Capture the cell that displays the provided text and extract its (X, Y) central coordinate. 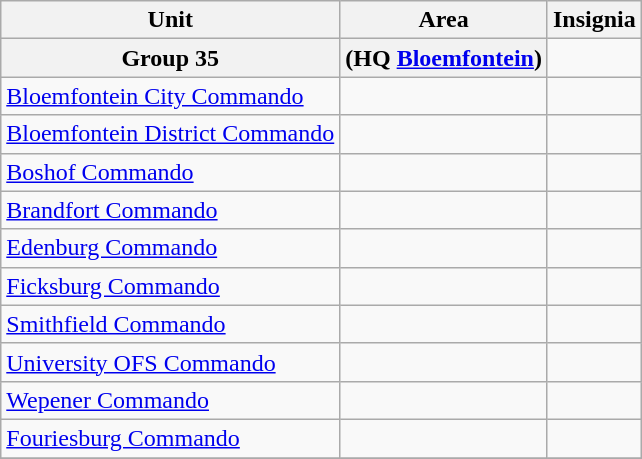
Unit (170, 20)
Area (444, 20)
Fouriesburg Commando (170, 438)
Group 35 (170, 58)
Edenburg Commando (170, 248)
Bloemfontein District Commando (170, 134)
Boshof Commando (170, 172)
Smithfield Commando (170, 324)
Wepener Commando (170, 400)
Insignia (594, 20)
(HQ Bloemfontein) (444, 58)
University OFS Commando (170, 362)
Ficksburg Commando (170, 286)
Bloemfontein City Commando (170, 96)
Brandfort Commando (170, 210)
